Extract the (x, y) coordinate from the center of the cell holding the provided text.  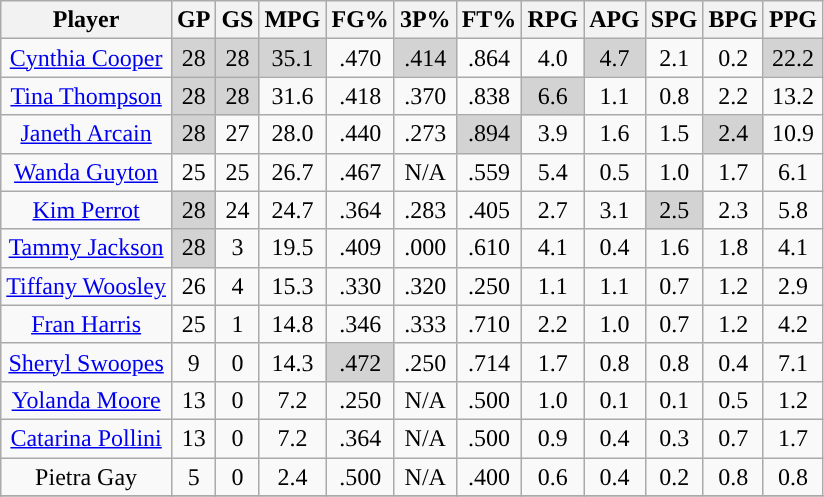
35.1 (292, 58)
Sheryl Swoopes (86, 362)
FT% (489, 20)
27 (238, 134)
4.0 (553, 58)
.405 (489, 210)
5.4 (553, 172)
2.1 (674, 58)
.418 (360, 96)
0.6 (553, 477)
.710 (489, 324)
26.7 (292, 172)
.320 (425, 286)
0.3 (674, 438)
3 (238, 248)
3P% (425, 20)
.333 (425, 324)
1.5 (674, 134)
APG (615, 20)
SPG (674, 20)
4.7 (615, 58)
.559 (489, 172)
Wanda Guyton (86, 172)
2.3 (733, 210)
15.3 (292, 286)
19.5 (292, 248)
2.9 (792, 286)
Yolanda Moore (86, 400)
14.8 (292, 324)
7.1 (792, 362)
26 (193, 286)
0.9 (553, 438)
13.2 (792, 96)
28.0 (292, 134)
.894 (489, 134)
.864 (489, 58)
MPG (292, 20)
.440 (360, 134)
.470 (360, 58)
FG% (360, 20)
31.6 (292, 96)
RPG (553, 20)
.610 (489, 248)
10.9 (792, 134)
BPG (733, 20)
3.9 (553, 134)
14.3 (292, 362)
Player (86, 20)
5 (193, 477)
2.5 (674, 210)
GS (238, 20)
Tiffany Woosley (86, 286)
1.8 (733, 248)
2.7 (553, 210)
Cynthia Cooper (86, 58)
.409 (360, 248)
6.1 (792, 172)
4.2 (792, 324)
6.6 (553, 96)
Kim Perrot (86, 210)
.414 (425, 58)
24 (238, 210)
22.2 (792, 58)
PPG (792, 20)
.330 (360, 286)
1 (238, 324)
.838 (489, 96)
.714 (489, 362)
.000 (425, 248)
Tina Thompson (86, 96)
3.1 (615, 210)
.346 (360, 324)
GP (193, 20)
Fran Harris (86, 324)
.467 (360, 172)
Tammy Jackson (86, 248)
.273 (425, 134)
Catarina Pollini (86, 438)
Pietra Gay (86, 477)
.283 (425, 210)
.472 (360, 362)
9 (193, 362)
5.8 (792, 210)
.400 (489, 477)
24.7 (292, 210)
4 (238, 286)
.370 (425, 96)
Janeth Arcain (86, 134)
